Provide the [x, y] coordinate of the cell's center where the given text is located.  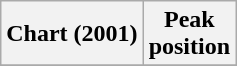
Chart (2001) [72, 34]
Peakposition [189, 34]
